Search for the cell housing the specified text and yield its [X, Y] center coordinate. 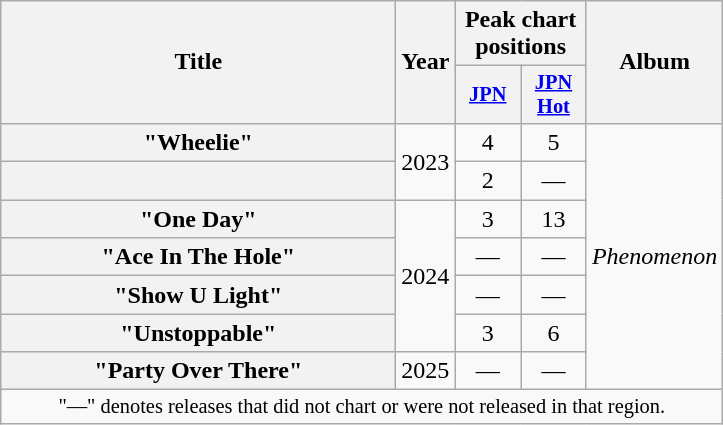
2 [488, 181]
"One Day" [198, 219]
13 [554, 219]
6 [554, 333]
4 [488, 142]
Year [426, 62]
2024 [426, 276]
"Wheelie" [198, 142]
2025 [426, 371]
2023 [426, 161]
"—" denotes releases that did not chart or were not released in that region. [362, 407]
Title [198, 62]
5 [554, 142]
"Ace In The Hole" [198, 257]
Phenomenon [654, 256]
"Unstoppable" [198, 333]
JPN [488, 95]
Peak chart positions [520, 34]
JPNHot [554, 95]
"Show U Light" [198, 295]
"Party Over There" [198, 371]
Album [654, 62]
